Return [x, y] of the center of cell containing provided text 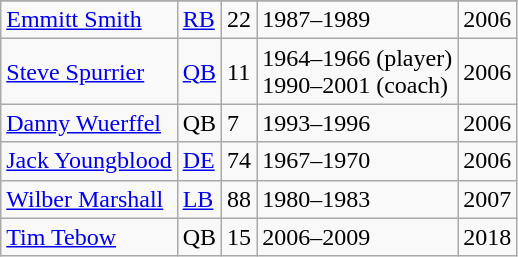
74 [240, 161]
LB [199, 199]
Danny Wuerffel [89, 123]
2007 [488, 199]
Jack Youngblood [89, 161]
15 [240, 237]
Wilber Marshall [89, 199]
Emmitt Smith [89, 20]
Steve Spurrier [89, 72]
7 [240, 123]
22 [240, 20]
1993–1996 [358, 123]
RB [199, 20]
2006–2009 [358, 237]
2018 [488, 237]
DE [199, 161]
1964–1966 (player)1990–2001 (coach) [358, 72]
1967–1970 [358, 161]
1980–1983 [358, 199]
11 [240, 72]
1987–1989 [358, 20]
88 [240, 199]
Tim Tebow [89, 237]
